Return the [X, Y] coordinate for the center point of the cell that contains the specified text.  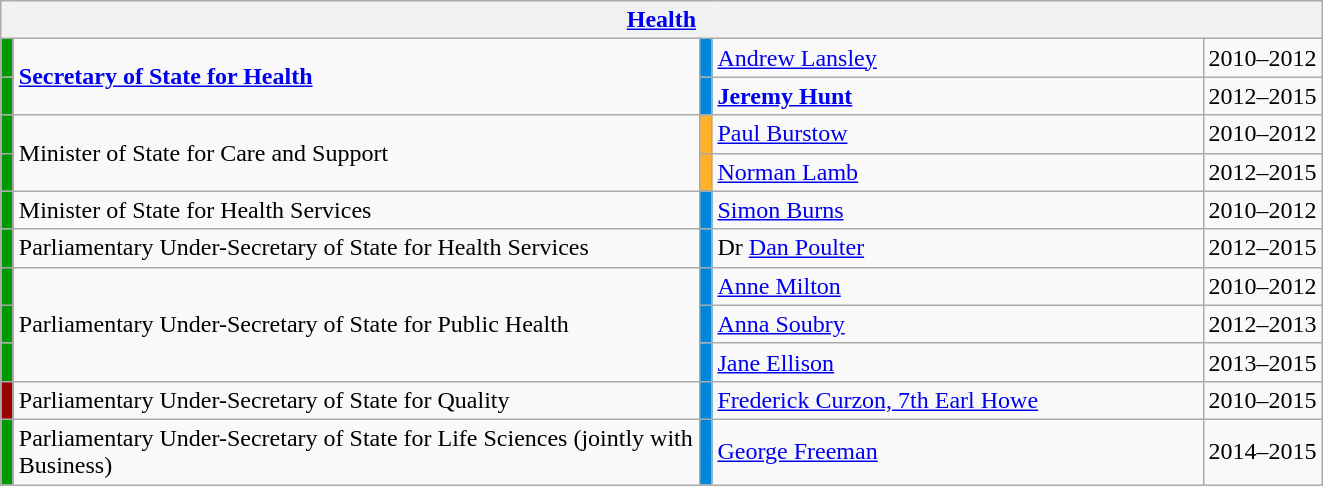
Parliamentary Under-Secretary of State for Health Services [356, 248]
Secretary of State for Health [356, 77]
Minister of State for Care and Support [356, 153]
Health [662, 20]
Paul Burstow [958, 134]
Parliamentary Under-Secretary of State for Life Sciences (jointly with Business) [356, 452]
Simon Burns [958, 210]
Anna Soubry [958, 324]
Anne Milton [958, 286]
Parliamentary Under-Secretary of State for Quality [356, 400]
2013–2015 [1262, 362]
Parliamentary Under-Secretary of State for Public Health [356, 324]
Dr Dan Poulter [958, 248]
2012–2013 [1262, 324]
Jeremy Hunt [958, 96]
Norman Lamb [958, 172]
George Freeman [958, 452]
Frederick Curzon, 7th Earl Howe [958, 400]
Andrew Lansley [958, 58]
Jane Ellison [958, 362]
Minister of State for Health Services [356, 210]
2014–2015 [1262, 452]
2010–2015 [1262, 400]
